Provide the (x, y) coordinate of the cell's center where the given text is located.  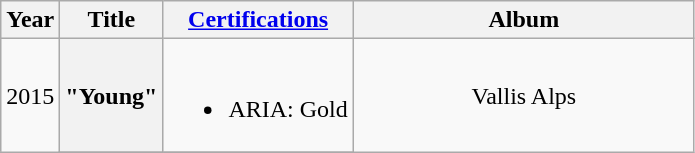
Certifications (258, 20)
ARIA: Gold (258, 96)
Album (524, 20)
Title (112, 20)
"Young" (112, 96)
Year (30, 20)
2015 (30, 96)
Vallis Alps (524, 96)
